For the text-containing cell, return its midpoint in (x, y) coordinate format. 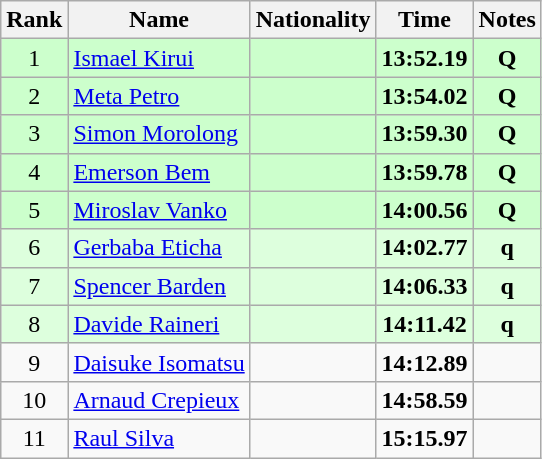
Name (159, 20)
Spencer Barden (159, 286)
Arnaud Crepieux (159, 400)
4 (34, 172)
10 (34, 400)
13:59.78 (424, 172)
6 (34, 248)
15:15.97 (424, 438)
Nationality (313, 20)
3 (34, 134)
Rank (34, 20)
Gerbaba Eticha (159, 248)
11 (34, 438)
14:02.77 (424, 248)
13:54.02 (424, 96)
8 (34, 324)
14:06.33 (424, 286)
14:11.42 (424, 324)
Ismael Kirui (159, 58)
2 (34, 96)
Time (424, 20)
7 (34, 286)
Davide Raineri (159, 324)
Emerson Bem (159, 172)
14:12.89 (424, 362)
Notes (507, 20)
13:52.19 (424, 58)
Meta Petro (159, 96)
5 (34, 210)
Simon Morolong (159, 134)
14:58.59 (424, 400)
Raul Silva (159, 438)
14:00.56 (424, 210)
Daisuke Isomatsu (159, 362)
9 (34, 362)
Miroslav Vanko (159, 210)
13:59.30 (424, 134)
1 (34, 58)
